Provide the [X, Y] coordinate of the cell's center where the given text is located.  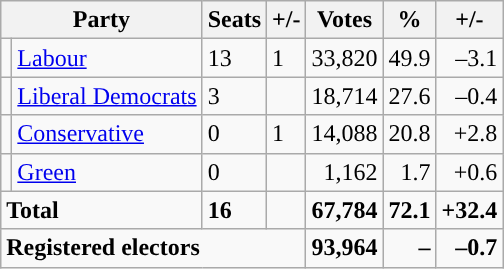
33,820 [344, 58]
–3.1 [470, 58]
14,088 [344, 134]
93,964 [344, 248]
Conservative [107, 134]
13 [234, 58]
18,714 [344, 96]
3 [234, 96]
49.9 [410, 58]
Green [107, 172]
Registered electors [154, 248]
1,162 [344, 172]
Votes [344, 20]
20.8 [410, 134]
Liberal Democrats [107, 96]
Labour [107, 58]
16 [234, 210]
Party [102, 20]
1.7 [410, 172]
67,784 [344, 210]
72.1 [410, 210]
27.6 [410, 96]
+0.6 [470, 172]
Total [102, 210]
+32.4 [470, 210]
% [410, 20]
– [410, 248]
–0.7 [470, 248]
Seats [234, 20]
+2.8 [470, 134]
–0.4 [470, 96]
